Pinpoint the cell where the given text exists, returning its [x, y] midpoint coordinate. 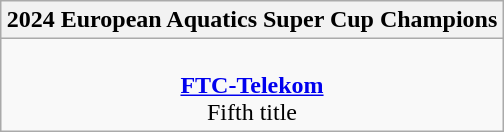
FTC-TelekomFifth title [252, 85]
2024 European Aquatics Super Cup Champions [252, 20]
